Locate the cell with the specified text and output its [x, y] center coordinate. 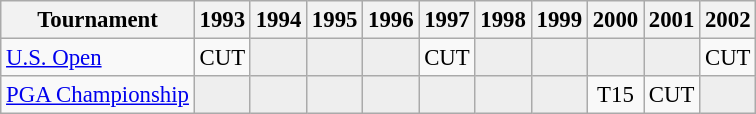
1998 [503, 20]
T15 [615, 95]
U.S. Open [98, 58]
1997 [447, 20]
1996 [391, 20]
1993 [222, 20]
2000 [615, 20]
PGA Championship [98, 95]
2002 [728, 20]
1999 [559, 20]
1994 [278, 20]
1995 [335, 20]
Tournament [98, 20]
2001 [672, 20]
